Locate the cell with the specified text and output its [X, Y] center coordinate. 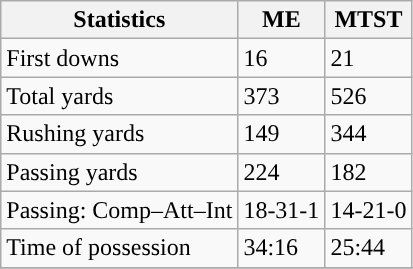
149 [282, 134]
14-21-0 [368, 210]
18-31-1 [282, 210]
373 [282, 96]
25:44 [368, 248]
526 [368, 96]
224 [282, 172]
16 [282, 58]
First downs [120, 58]
Passing: Comp–Att–Int [120, 210]
182 [368, 172]
Rushing yards [120, 134]
344 [368, 134]
34:16 [282, 248]
ME [282, 20]
Time of possession [120, 248]
MTST [368, 20]
Passing yards [120, 172]
21 [368, 58]
Statistics [120, 20]
Total yards [120, 96]
